Search for the cell housing the specified text and yield its (x, y) center coordinate. 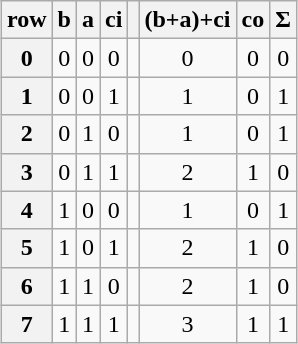
5 (26, 248)
ci (114, 20)
7 (26, 324)
row (26, 20)
(b+a)+ci (188, 20)
b (64, 20)
co (253, 20)
Σ (284, 20)
4 (26, 210)
6 (26, 286)
a (88, 20)
